Determine the [x, y] coordinate at the center of the cell enclosing the given text.  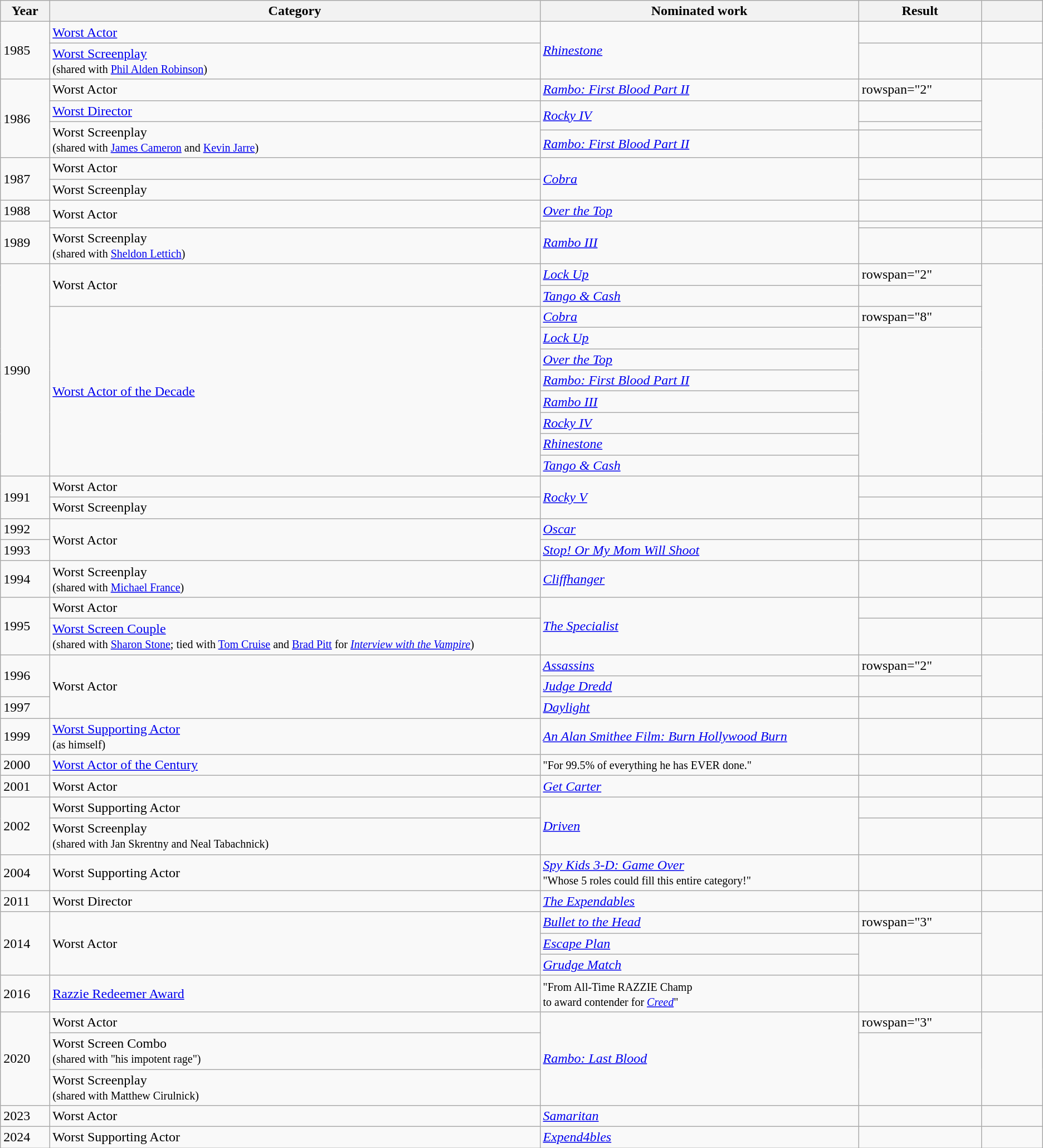
"From All-Time RAZZIE Champto award contender for Creed" [699, 993]
Result [920, 11]
1993 [25, 550]
1990 [25, 370]
1999 [25, 737]
Worst Screen Combo(shared with "his impotent rage") [295, 1051]
Stop! Or My Mom Will Shoot [699, 550]
Worst Screenplay(shared with Sheldon Lettich) [295, 245]
Bullet to the Head [699, 922]
Razzie Redeemer Award [295, 993]
Nominated work [699, 11]
An Alan Smithee Film: Burn Hollywood Burn [699, 737]
Cliffhanger [699, 578]
Rocky V [699, 497]
Worst Screenplay(shared with Matthew Cirulnick) [295, 1087]
2002 [25, 826]
Grudge Match [699, 965]
1992 [25, 529]
Worst Screenplay(shared with Phil Alden Robinson) [295, 61]
rowspan="8" [920, 317]
"For 99.5% of everything he has EVER done." [699, 765]
Worst Screen Couple(shared with Sharon Stone; tied with Tom Cruise and Brad Pitt for Interview with the Vampire) [295, 636]
1988 [25, 211]
Worst Supporting Actor(as himself) [295, 737]
Judge Dredd [699, 687]
2001 [25, 786]
2024 [25, 1137]
Expend4bles [699, 1137]
Oscar [699, 529]
1989 [25, 242]
2000 [25, 765]
2011 [25, 901]
Rambo: Last Blood [699, 1058]
1987 [25, 179]
The Specialist [699, 625]
2004 [25, 873]
Spy Kids 3-D: Game Over"Whose 5 roles could fill this entire category!" [699, 873]
1986 [25, 118]
Worst Actor of the Century [295, 765]
Assassins [699, 665]
2020 [25, 1058]
Get Carter [699, 786]
Daylight [699, 708]
1985 [25, 50]
1996 [25, 675]
Driven [699, 826]
Year [25, 11]
2014 [25, 943]
Worst Screenplay(shared with Michael France) [295, 578]
The Expendables [699, 901]
Worst Actor of the Decade [295, 391]
Category [295, 11]
2023 [25, 1116]
Escape Plan [699, 943]
1995 [25, 625]
1991 [25, 497]
1994 [25, 578]
Worst Screenplay(shared with Jan Skrentny and Neal Tabachnick) [295, 836]
1997 [25, 708]
2016 [25, 993]
Worst Screenplay(shared with James Cameron and Kevin Jarre) [295, 139]
Samaritan [699, 1116]
